Return the (x, y) coordinate for the center point of the cell that contains the specified text.  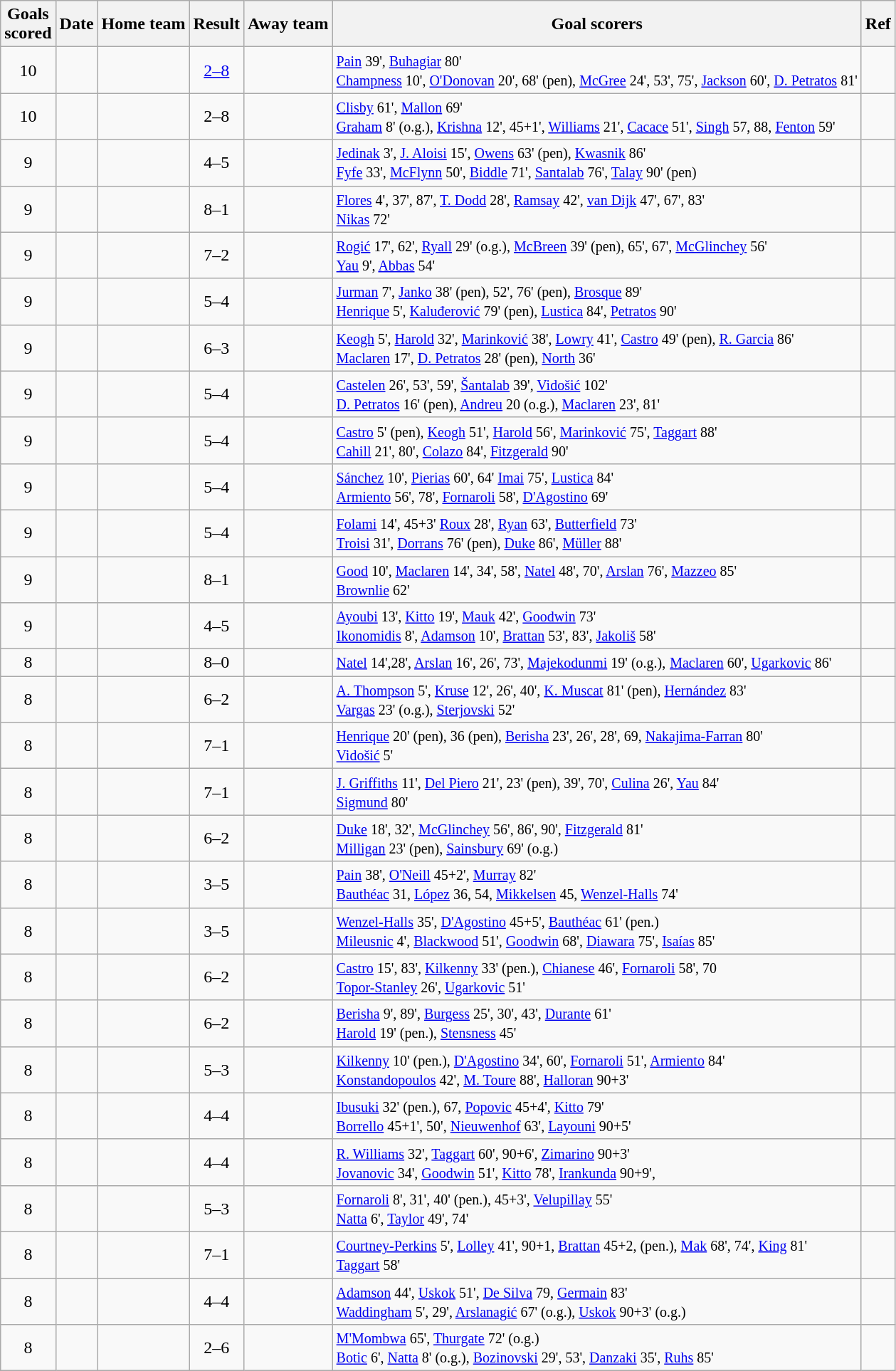
Goal scorers (596, 24)
Henrique 20' (pen), 36 (pen), Berisha 23', 26', 28', 69, Nakajima-Farran 80' Vidošić 5' (596, 746)
Jedinak 3', J. Aloisi 15', Owens 63' (pen), Kwasnik 86' Fyfe 33', McFlynn 50', Biddle 71', Santalab 76', Talay 90' (pen) (596, 162)
Goals scored (28, 24)
Away team (288, 24)
M'Mombwa 65', Thurgate 72' (o.g.) Botic 6', Natta 8' (o.g.), Bozinovski 29', 53', Danzaki 35', Ruhs 85' (596, 1348)
Duke 18', 32', McGlinchey 56', 86', 90', Fitzgerald 81' Milligan 23' (pen), Sainsbury 69' (o.g.) (596, 839)
Kilkenny 10' (pen.), D'Agostino 34', 60', Fornaroli 51', Armiento 84' Konstandopoulos 42', M. Toure 88', Halloran 90+3' (596, 1069)
7–2 (216, 255)
Castro 15', 83', Kilkenny 33' (pen.), Chianese 46', Fornaroli 58', 70 Topor-Stanley 26', Ugarkovic 51' (596, 977)
6–3 (216, 347)
Castelen 26', 53', 59', Šantalab 39', Vidošić 102' D. Petratos 16' (pen), Andreu 20 (o.g.), Maclaren 23', 81' (596, 394)
Ref (878, 24)
Courtney-Perkins 5', Lolley 41', 90+1, Brattan 45+2, (pen.), Mak 68', 74', King 81' Taggart 58' (596, 1254)
Good 10', Maclaren 14', 34', 58', Natel 48', 70', Arslan 76', Mazzeo 85' Brownlie 62' (596, 579)
Rogić 17', 62', Ryall 29' (o.g.), McBreen 39' (pen), 65', 67', McGlinchey 56' Yau 9', Abbas 54' (596, 255)
Pain 39', Buhagiar 80'Champness 10', O'Donovan 20', 68' (pen), McGree 24', 53', 75', Jackson 60', D. Petratos 81' (596, 70)
Ibusuki 32' (pen.), 67, Popovic 45+4', Kitto 79'Borrello 45+1', 50', Nieuwenhof 63', Layouni 90+5' (596, 1116)
Natel 14',28', Arslan 16', 26', 73', Majekodunmi 19' (o.g.), Maclaren 60', Ugarkovic 86' (596, 663)
Fornaroli 8', 31', 40' (pen.), 45+3', Velupillay 55' Natta 6', Taylor 49', 74' (596, 1209)
Ayoubi 13', Kitto 19', Mauk 42', Goodwin 73' Ikonomidis 8', Adamson 10', Brattan 53', 83', Jakoliš 58' (596, 626)
Clisby 61', Mallon 69'Graham 8' (o.g.), Krishna 12', 45+1', Williams 21', Cacace 51', Singh 57, 88, Fenton 59' (596, 117)
Wenzel-Halls 35', D'Agostino 45+5', Bauthéac 61' (pen.) Mileusnic 4', Blackwood 51', Goodwin 68', Diawara 75', Isaías 85' (596, 931)
Castro 5' (pen), Keogh 51', Harold 56', Marinković 75', Taggart 88' Cahill 21', 80', Colazo 84', Fitzgerald 90' (596, 440)
Result (216, 24)
A. Thompson 5', Kruse 12', 26', 40', K. Muscat 81' (pen), Hernández 83' Vargas 23' (o.g.), Sterjovski 52' (596, 699)
Flores 4', 37', 87', T. Dodd 28', Ramsay 42', van Dijk 47', 67', 83' Nikas 72' (596, 209)
Date (77, 24)
2–6 (216, 1348)
8–0 (216, 663)
Folami 14', 45+3' Roux 28', Ryan 63', Butterfield 73' Troisi 31', Dorrans 76' (pen), Duke 86', Müller 88' (596, 532)
J. Griffiths 11', Del Piero 21', 23' (pen), 39', 70', Culina 26', Yau 84' Sigmund 80' (596, 792)
Home team (144, 24)
Keogh 5', Harold 32', Marinković 38', Lowry 41', Castro 49' (pen), R. Garcia 86' Maclaren 17', D. Petratos 28' (pen), North 36' (596, 347)
Berisha 9', 89', Burgess 25', 30', 43', Durante 61' Harold 19' (pen.), Stensness 45' (596, 1024)
Sánchez 10', Pierias 60', 64' Imai 75', Lustica 84' Armiento 56', 78', Fornaroli 58', D'Agostino 69' (596, 487)
R. Williams 32', Taggart 60', 90+6', Zimarino 90+3' Jovanovic 34', Goodwin 51', Kitto 78', Irankunda 90+9', (596, 1162)
Adamson 44', Uskok 51', De Silva 79, Germain 83' Waddingham 5', 29', Arslanagić 67' (o.g.), Uskok 90+3' (o.g.) (596, 1301)
Pain 38', O'Neill 45+2', Murray 82'Bauthéac 31, López 36, 54, Mikkelsen 45, Wenzel-Halls 74' (596, 884)
Jurman 7', Janko 38' (pen), 52', 76' (pen), Brosque 89' Henrique 5', Kaluđerović 79' (pen), Lustica 84', Petratos 90' (596, 302)
